From the cell containing the given text, extract its center point as (X, Y) coordinate. 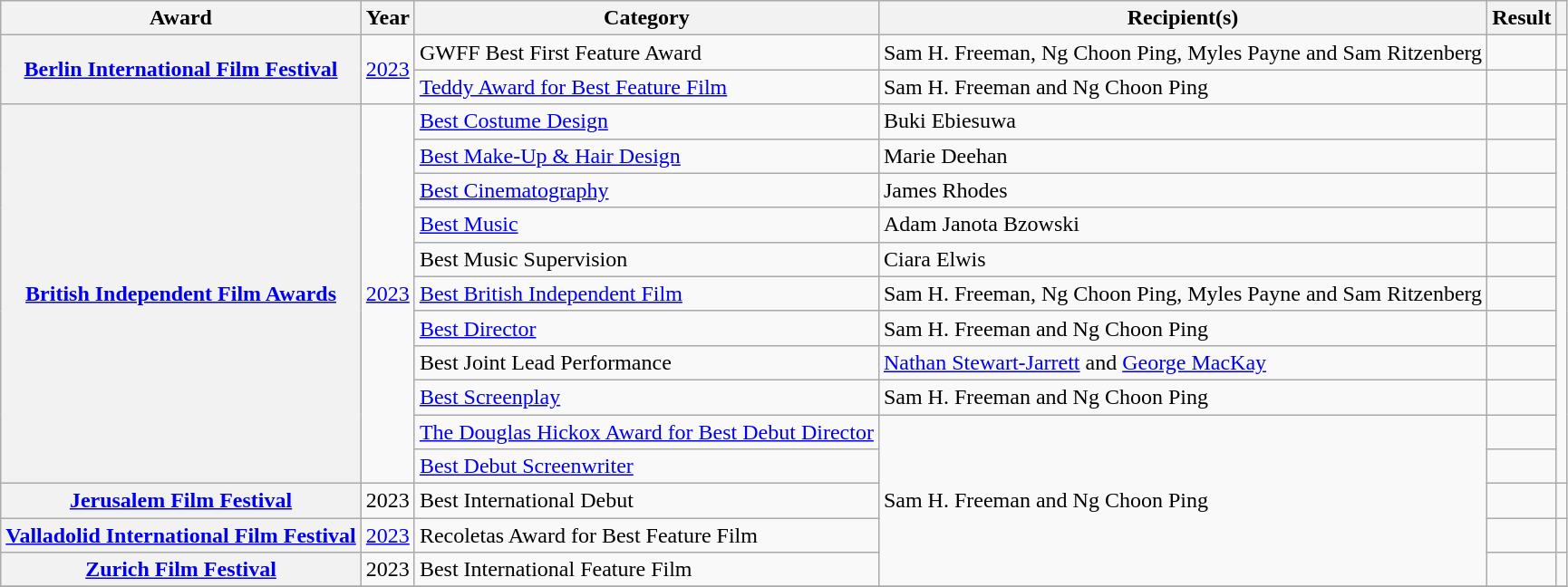
Best British Independent Film (646, 293)
Award (181, 18)
The Douglas Hickox Award for Best Debut Director (646, 432)
Recipient(s) (1182, 18)
Recoletas Award for Best Feature Film (646, 535)
Best Debut Screenwriter (646, 467)
Best Make-Up & Hair Design (646, 156)
Best Director (646, 328)
Teddy Award for Best Feature Film (646, 87)
Zurich Film Festival (181, 570)
Jerusalem Film Festival (181, 501)
Valladolid International Film Festival (181, 535)
Adam Janota Bzowski (1182, 225)
Best International Feature Film (646, 570)
Nathan Stewart-Jarrett and George MacKay (1182, 362)
Best Joint Lead Performance (646, 362)
Berlin International Film Festival (181, 70)
Category (646, 18)
James Rhodes (1182, 190)
Best Music Supervision (646, 259)
Best International Debut (646, 501)
Best Cinematography (646, 190)
Best Screenplay (646, 397)
Result (1522, 18)
Year (388, 18)
Best Music (646, 225)
GWFF Best First Feature Award (646, 53)
Marie Deehan (1182, 156)
Best Costume Design (646, 121)
Ciara Elwis (1182, 259)
Buki Ebiesuwa (1182, 121)
British Independent Film Awards (181, 293)
